Locate the cell with the specified text and output its [X, Y] center coordinate. 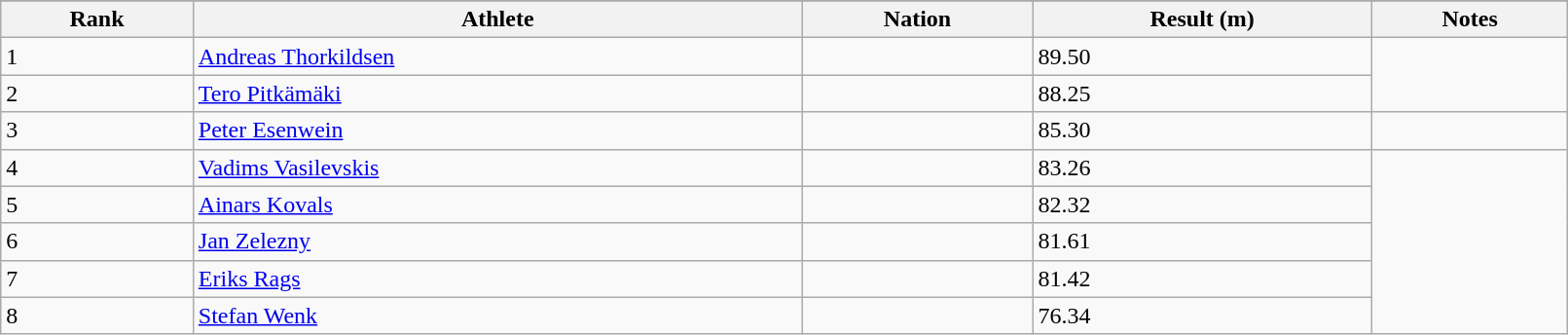
Athlete [497, 19]
85.30 [1203, 130]
89.50 [1203, 56]
83.26 [1203, 167]
Vadims Vasilevskis [497, 167]
Ainars Kovals [497, 205]
Eriks Rags [497, 279]
88.25 [1203, 93]
Nation [917, 19]
Result (m) [1203, 19]
3 [97, 130]
Peter Esenwein [497, 130]
Notes [1470, 19]
81.42 [1203, 279]
Andreas Thorkildsen [497, 56]
2 [97, 93]
1 [97, 56]
Rank [97, 19]
Jan Zelezny [497, 242]
Stefan Wenk [497, 316]
6 [97, 242]
7 [97, 279]
82.32 [1203, 205]
76.34 [1203, 316]
Tero Pitkämäki [497, 93]
81.61 [1203, 242]
4 [97, 167]
8 [97, 316]
5 [97, 205]
